Detect which cell encompasses the target text, then output its (X, Y) center coordinate. 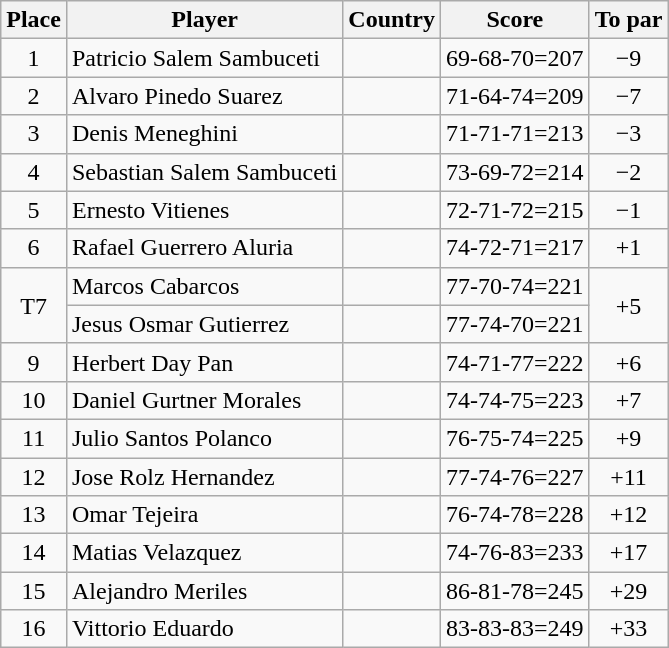
6 (34, 248)
+7 (628, 400)
9 (34, 362)
74-74-75=223 (516, 400)
3 (34, 134)
Marcos Cabarcos (204, 286)
76-74-78=228 (516, 515)
Sebastian Salem Sambuceti (204, 172)
Patricio Salem Sambuceti (204, 58)
Daniel Gurtner Morales (204, 400)
Omar Tejeira (204, 515)
77-74-70=221 (516, 324)
83-83-83=249 (516, 629)
Jose Rolz Hernandez (204, 477)
−2 (628, 172)
+33 (628, 629)
−7 (628, 96)
Player (204, 20)
Denis Meneghini (204, 134)
+12 (628, 515)
Ernesto Vitienes (204, 210)
71-64-74=209 (516, 96)
11 (34, 438)
−9 (628, 58)
72-71-72=215 (516, 210)
−3 (628, 134)
12 (34, 477)
77-70-74=221 (516, 286)
Rafael Guerrero Aluria (204, 248)
Country (392, 20)
15 (34, 591)
73-69-72=214 (516, 172)
16 (34, 629)
−1 (628, 210)
4 (34, 172)
To par (628, 20)
86-81-78=245 (516, 591)
Score (516, 20)
Julio Santos Polanco (204, 438)
+17 (628, 553)
+29 (628, 591)
Alejandro Meriles (204, 591)
10 (34, 400)
69-68-70=207 (516, 58)
+9 (628, 438)
Alvaro Pinedo Suarez (204, 96)
71-71-71=213 (516, 134)
Vittorio Eduardo (204, 629)
2 (34, 96)
74-71-77=222 (516, 362)
+11 (628, 477)
Herbert Day Pan (204, 362)
+1 (628, 248)
T7 (34, 305)
74-76-83=233 (516, 553)
77-74-76=227 (516, 477)
13 (34, 515)
+5 (628, 305)
Jesus Osmar Gutierrez (204, 324)
14 (34, 553)
74-72-71=217 (516, 248)
5 (34, 210)
Matias Velazquez (204, 553)
1 (34, 58)
76-75-74=225 (516, 438)
+6 (628, 362)
Place (34, 20)
